Extract the [x, y] coordinate from the center of the cell holding the provided text.  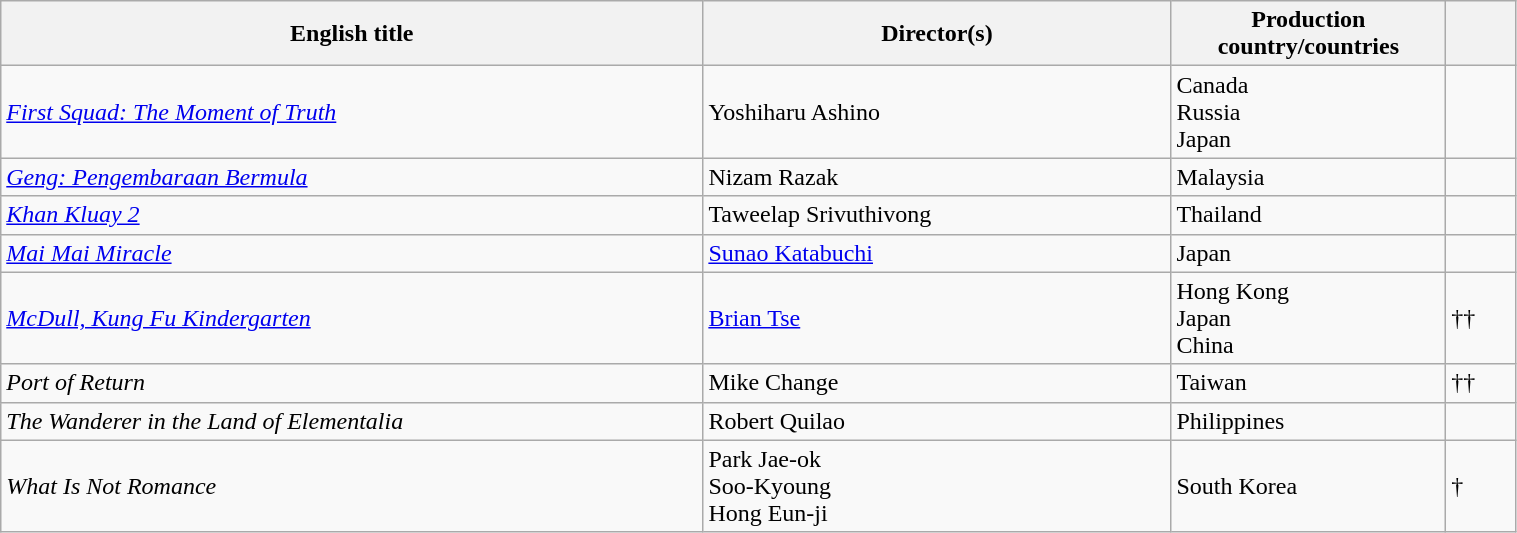
Taiwan [1308, 383]
Mike Change [937, 383]
Thailand [1308, 215]
Port of Return [352, 383]
† [1481, 486]
Geng: Pengembaraan Bermula [352, 177]
McDull, Kung Fu Kindergarten [352, 318]
Philippines [1308, 421]
What Is Not Romance [352, 486]
Sunao Katabuchi [937, 253]
Nizam Razak [937, 177]
South Korea [1308, 486]
Brian Tse [937, 318]
Production country/countries [1308, 34]
Japan [1308, 253]
English title [352, 34]
Hong KongJapanChina [1308, 318]
The Wanderer in the Land of Elementalia [352, 421]
Park Jae-okSoo-KyoungHong Eun-ji [937, 486]
Mai Mai Miracle [352, 253]
First Squad: The Moment of Truth [352, 112]
Director(s) [937, 34]
Malaysia [1308, 177]
Yoshiharu Ashino [937, 112]
Robert Quilao [937, 421]
CanadaRussiaJapan [1308, 112]
Khan Kluay 2 [352, 215]
Taweelap Srivuthivong [937, 215]
